Scan for the cell matching the given text and deliver its (x, y) coordinate at center. 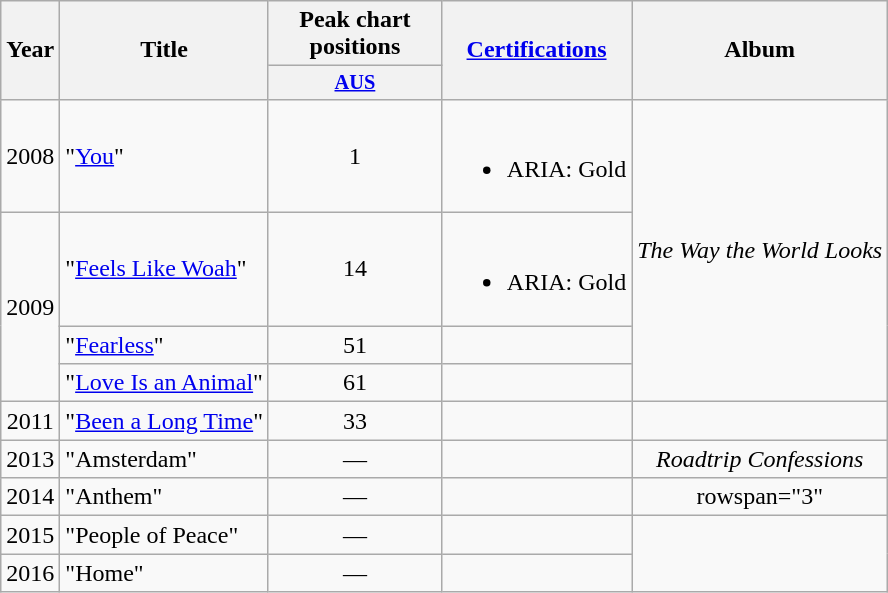
"Home" (164, 573)
"People of Peace" (164, 535)
"Love Is an Animal" (164, 383)
1 (354, 156)
Album (760, 50)
The Way the World Looks (760, 250)
"Amsterdam" (164, 459)
Title (164, 50)
"Feels Like Woah" (164, 270)
Peak chart positions (354, 34)
AUS (354, 83)
51 (354, 345)
2016 (30, 573)
rowspan="3" (760, 497)
Certifications (536, 50)
Year (30, 50)
"Fearless" (164, 345)
61 (354, 383)
14 (354, 270)
"You" (164, 156)
33 (354, 421)
"Anthem" (164, 497)
2014 (30, 497)
"Been a Long Time" (164, 421)
2011 (30, 421)
2008 (30, 156)
2013 (30, 459)
2009 (30, 308)
2015 (30, 535)
Roadtrip Confessions (760, 459)
